Detect which cell encompasses the target text, then output its [X, Y] center coordinate. 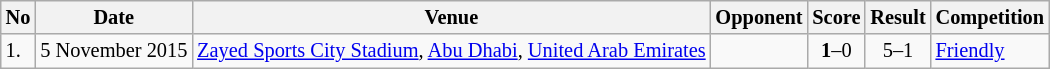
Zayed Sports City Stadium, Abu Dhabi, United Arab Emirates [451, 51]
Score [836, 17]
Date [114, 17]
Competition [990, 17]
5–1 [898, 51]
Friendly [990, 51]
No [18, 17]
Opponent [760, 17]
1–0 [836, 51]
5 November 2015 [114, 51]
Result [898, 17]
Venue [451, 17]
1. [18, 51]
